Return [x, y] of the center of cell containing provided text 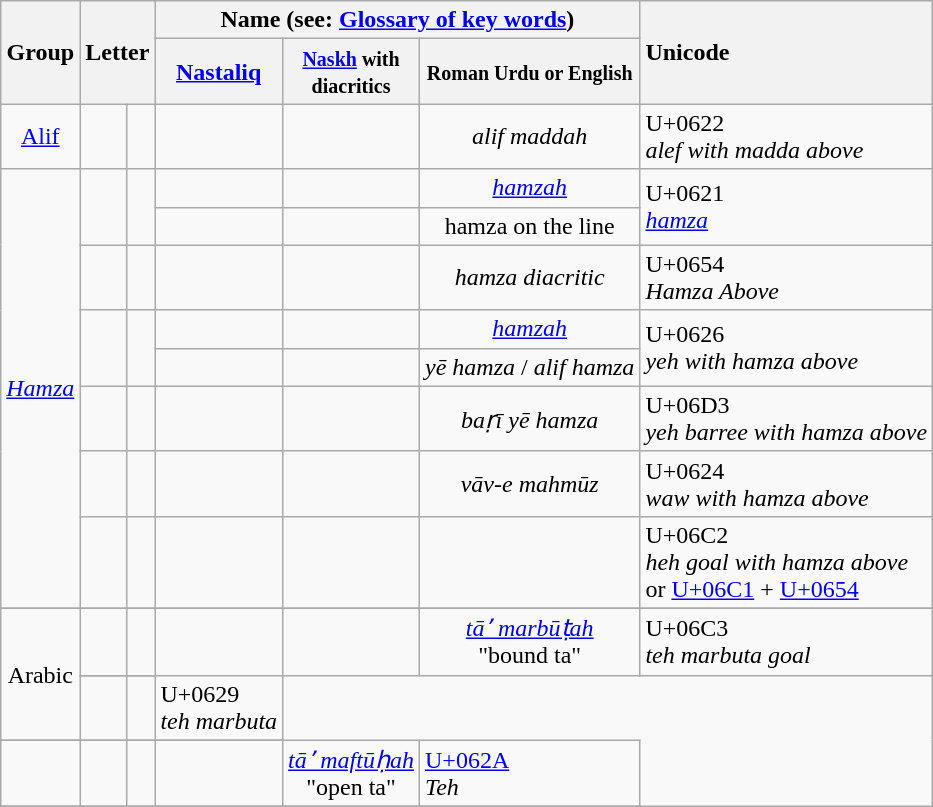
Letter [118, 52]
Roman Urdu or English [529, 72]
Arabic [40, 674]
hamza on the line [529, 226]
Name (see: Glossary of key words) [398, 20]
U+0621 hamza [786, 207]
U+0654 Hamza Above [786, 278]
baṛī yē hamza [529, 418]
Alif [40, 136]
vāv-e mahmūz [529, 484]
Naskh with diacritics [352, 72]
U+0629 teh marbuta [219, 708]
Group [40, 52]
U+062A Teh [529, 774]
alif maddah [529, 136]
tāʼ maftūḥah "open ta" [352, 774]
Unicode [786, 52]
tāʼ marbūṭah "bound ta" [529, 642]
U+0626 yeh with hamza above [786, 348]
U+0624 waw with hamza above [786, 484]
Hamza [40, 389]
Nastaliq [219, 72]
U+06C3 teh marbuta goal [786, 642]
U+0622 alef with madda above [786, 136]
hamza diacritic [529, 278]
U+06D3 yeh barree with hamza above [786, 418]
yē hamza / alif hamza [529, 367]
U+06C2 heh goal with hamza above or U+06C1 + U+0654 [786, 562]
